Search for the cell housing the specified text and yield its (X, Y) center coordinate. 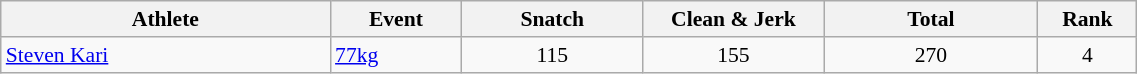
Rank (1088, 19)
Clean & Jerk (734, 19)
77kg (396, 55)
115 (552, 55)
155 (734, 55)
Snatch (552, 19)
270 (931, 55)
Athlete (166, 19)
Total (931, 19)
Steven Kari (166, 55)
4 (1088, 55)
Event (396, 19)
